For the text-containing cell, return its midpoint in (X, Y) coordinate format. 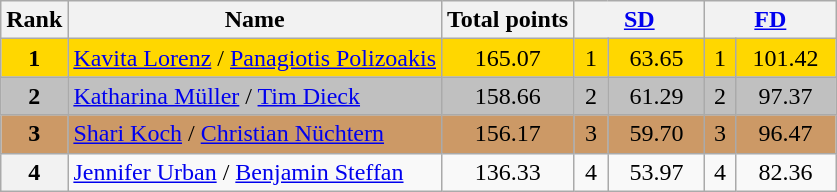
156.17 (508, 134)
61.29 (656, 96)
Total points (508, 20)
Name (255, 20)
97.37 (786, 96)
63.65 (656, 58)
96.47 (786, 134)
Jennifer Urban / Benjamin Steffan (255, 172)
158.66 (508, 96)
53.97 (656, 172)
165.07 (508, 58)
Rank (34, 20)
136.33 (508, 172)
SD (640, 20)
Katharina Müller / Tim Dieck (255, 96)
Shari Koch / Christian Nüchtern (255, 134)
FD (770, 20)
82.36 (786, 172)
101.42 (786, 58)
59.70 (656, 134)
Kavita Lorenz / Panagiotis Polizoakis (255, 58)
